Return [x, y] of the center of cell containing provided text 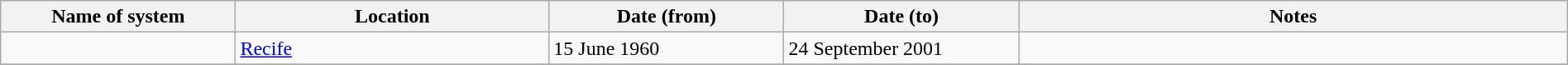
24 September 2001 [901, 48]
Location [392, 17]
Recife [392, 48]
Date (from) [667, 17]
Name of system [118, 17]
Date (to) [901, 17]
Notes [1293, 17]
15 June 1960 [667, 48]
